Output the (x, y) coordinate of the center of the cell containing the given text.  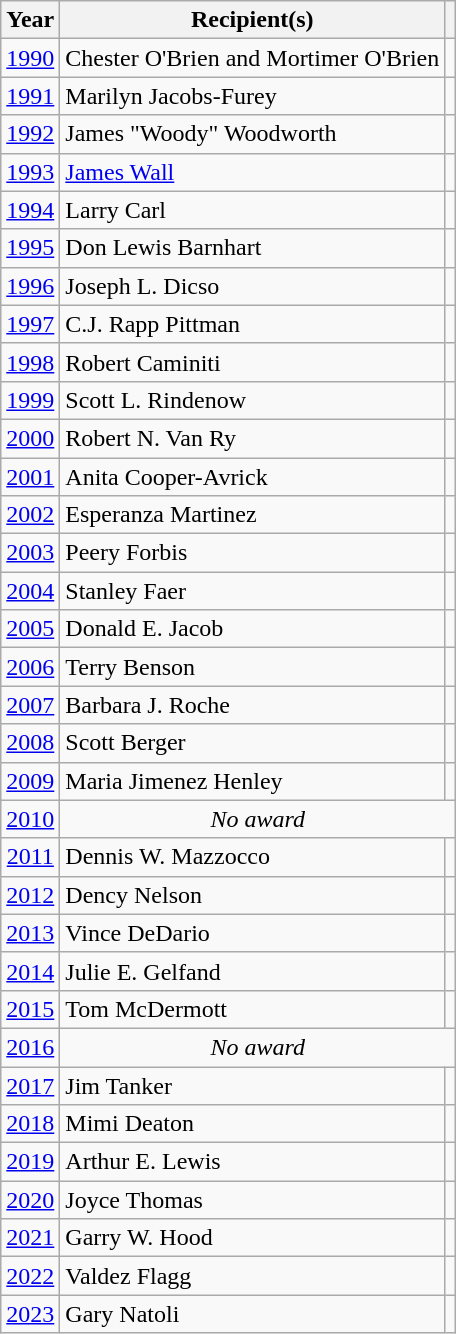
2019 (30, 1162)
1997 (30, 324)
James "Woody" Woodworth (252, 134)
Chester O'Brien and Mortimer O'Brien (252, 58)
2008 (30, 743)
2017 (30, 1085)
Maria Jimenez Henley (252, 781)
Robert Caminiti (252, 362)
Donald E. Jacob (252, 629)
2018 (30, 1124)
2020 (30, 1200)
Stanley Faer (252, 591)
Mimi Deaton (252, 1124)
Peery Forbis (252, 553)
Scott L. Rindenow (252, 400)
1991 (30, 96)
C.J. Rapp Pittman (252, 324)
2013 (30, 933)
Larry Carl (252, 210)
Valdez Flagg (252, 1276)
Vince DeDario (252, 933)
Dennis W. Mazzocco (252, 857)
Joyce Thomas (252, 1200)
Dency Nelson (252, 895)
2015 (30, 1009)
Don Lewis Barnhart (252, 248)
Esperanza Martinez (252, 515)
2005 (30, 629)
1998 (30, 362)
1999 (30, 400)
2011 (30, 857)
2004 (30, 591)
Arthur E. Lewis (252, 1162)
2001 (30, 477)
2002 (30, 515)
Garry W. Hood (252, 1238)
2022 (30, 1276)
James Wall (252, 172)
Gary Natoli (252, 1314)
2016 (30, 1047)
2012 (30, 895)
Year (30, 20)
2023 (30, 1314)
Julie E. Gelfand (252, 971)
2006 (30, 667)
2003 (30, 553)
Scott Berger (252, 743)
Recipient(s) (252, 20)
Terry Benson (252, 667)
1995 (30, 248)
Anita Cooper-Avrick (252, 477)
1992 (30, 134)
2007 (30, 705)
2021 (30, 1238)
Tom McDermott (252, 1009)
1994 (30, 210)
2000 (30, 438)
1990 (30, 58)
Marilyn Jacobs-Furey (252, 96)
2010 (30, 819)
1993 (30, 172)
Jim Tanker (252, 1085)
Robert N. Van Ry (252, 438)
1996 (30, 286)
2014 (30, 971)
2009 (30, 781)
Barbara J. Roche (252, 705)
Joseph L. Dicso (252, 286)
